Return the (X, Y) coordinate for the center point of the cell that contains the specified text.  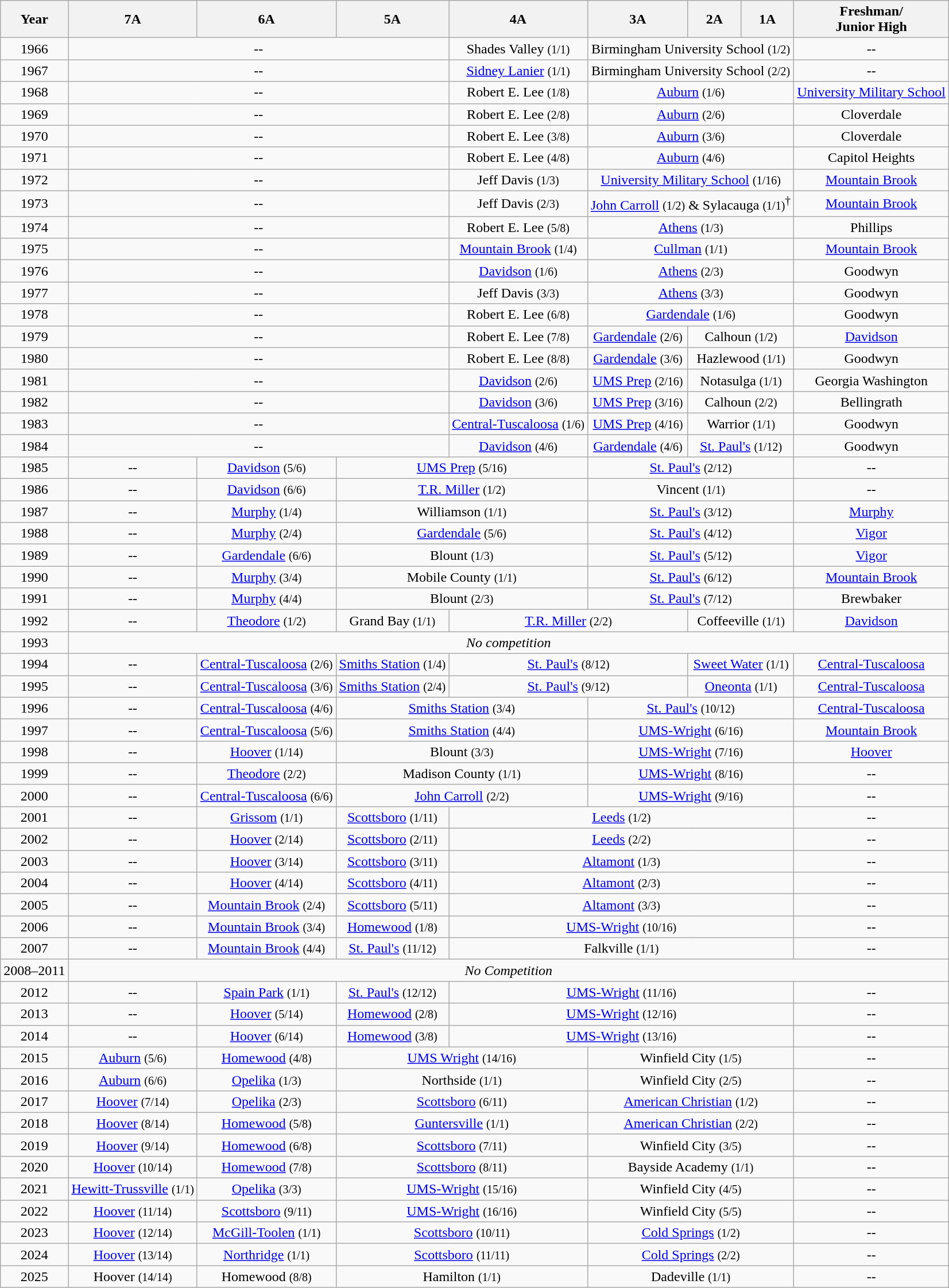
Madison County (1/1) (462, 773)
Scottsboro (1/11) (393, 817)
1995 (34, 686)
Phillips (871, 227)
Robert E. Lee (2/8) (518, 114)
Central-Tuscaloosa (6/6) (266, 795)
Athens (1/3) (690, 227)
Jeff Davis (2/3) (518, 203)
1992 (34, 621)
2023 (34, 1233)
Oneonta (1/1) (741, 686)
2002 (34, 840)
1983 (34, 424)
Sweet Water (1/1) (741, 664)
Robert E. Lee (4/8) (518, 158)
No Competition (509, 970)
Homewood (3/8) (393, 1036)
UMS-Wright (8/16) (690, 773)
1972 (34, 180)
1987 (34, 512)
Davidson (6/6) (266, 490)
Central-Tuscaloosa (5/6) (266, 730)
2025 (34, 1277)
1999 (34, 773)
1994 (34, 664)
St. Paul's (12/12) (393, 992)
2000 (34, 795)
1976 (34, 271)
Altamont (2/3) (621, 883)
1977 (34, 293)
2020 (34, 1167)
Williamson (1/1) (462, 512)
St. Paul's (3/12) (690, 512)
Central-Tuscaloosa (2/6) (266, 664)
Hoover (4/14) (266, 883)
Central-Tuscaloosa (1/6) (518, 424)
St. Paul's (1/12) (741, 446)
Scottsboro (2/11) (393, 840)
Robert E. Lee (6/8) (518, 315)
Blount (1/3) (462, 555)
Gardendale (2/6) (637, 336)
Auburn (3/6) (690, 136)
Hamilton (1/1) (462, 1277)
Birmingham University School (2/2) (690, 71)
2024 (34, 1255)
Hoover (871, 752)
Smiths Station (2/4) (393, 686)
Auburn (4/6) (690, 158)
UMS-Wright (13/16) (621, 1036)
UMS-Wright (10/16) (621, 927)
Scottsboro (7/11) (462, 1145)
Smiths Station (1/4) (393, 664)
Dadeville (1/1) (690, 1277)
Jeff Davis (3/3) (518, 293)
Davidson (4/6) (518, 446)
1971 (34, 158)
T.R. Miller (1/2) (462, 490)
5A (393, 20)
University Military School (871, 92)
St. Paul's (10/12) (690, 708)
Robert E. Lee (3/8) (518, 136)
Smiths Station (4/4) (462, 730)
Athens (3/3) (690, 293)
Hoover (12/14) (133, 1233)
Winfield City (1/5) (690, 1058)
1985 (34, 467)
Davidson (2/6) (518, 380)
Hazlewood (1/1) (741, 358)
Davidson (1/6) (518, 271)
Gardendale (4/6) (637, 446)
Murphy (4/4) (266, 599)
1968 (34, 92)
Murphy (2/4) (266, 533)
Brewbaker (871, 599)
Gardendale (6/6) (266, 555)
Winfield City (3/5) (690, 1145)
St. Paul's (9/12) (568, 686)
St. Paul's (4/12) (690, 533)
Scottsboro (11/11) (462, 1255)
2015 (34, 1058)
Georgia Washington (871, 380)
Winfield City (2/5) (690, 1080)
Bayside Academy (1/1) (690, 1167)
Theodore (2/2) (266, 773)
2022 (34, 1211)
Spain Park (1/1) (266, 992)
Year (34, 20)
American Christian (2/2) (690, 1123)
Mountain Brook (1/4) (518, 249)
Northside (1/1) (462, 1080)
Hoover (1/14) (266, 752)
Vincent (1/1) (690, 490)
UMS Wright (14/16) (462, 1058)
Auburn (1/6) (690, 92)
Scottsboro (4/11) (393, 883)
Gardendale (1/6) (690, 315)
Gardendale (5/6) (462, 533)
Cold Springs (1/2) (690, 1233)
2A (714, 20)
Hoover (8/14) (133, 1123)
Homewood (2/8) (393, 1014)
UMS-Wright (9/16) (690, 795)
St. Paul's (2/12) (690, 467)
St. Paul's (7/12) (690, 599)
Hoover (9/14) (133, 1145)
Guntersville (1/1) (462, 1123)
Hoover (10/14) (133, 1167)
Shades Valley (1/1) (518, 49)
Mobile County (1/1) (462, 577)
2007 (34, 949)
1986 (34, 490)
Auburn (5/6) (133, 1058)
2021 (34, 1189)
Mountain Brook (4/4) (266, 949)
1967 (34, 71)
1974 (34, 227)
Jeff Davis (1/3) (518, 180)
1A (768, 20)
Altamont (3/3) (621, 905)
Winfield City (4/5) (690, 1189)
Gardendale (3/6) (637, 358)
1975 (34, 249)
UMS-Wright (15/16) (462, 1189)
Hoover (14/14) (133, 1277)
St. Paul's (8/12) (568, 664)
1990 (34, 577)
St. Paul's (5/12) (690, 555)
Davidson (5/6) (266, 467)
Auburn (6/6) (133, 1080)
Hoover (5/14) (266, 1014)
2016 (34, 1080)
Smiths Station (3/4) (462, 708)
Calhoun (2/2) (741, 402)
University Military School (1/16) (690, 180)
Hoover (3/14) (266, 861)
St. Paul's (11/12) (393, 949)
St. Paul's (6/12) (690, 577)
2012 (34, 992)
T.R. Miller (2/2) (568, 621)
Grand Bay (1/1) (393, 621)
UMS-Wright (11/16) (621, 992)
Homewood (6/8) (266, 1145)
7A (133, 20)
McGill-Toolen (1/1) (266, 1233)
Robert E. Lee (8/8) (518, 358)
Warrior (1/1) (741, 424)
2018 (34, 1123)
1998 (34, 752)
UMS-Wright (16/16) (462, 1211)
Mountain Brook (3/4) (266, 927)
John Carroll (2/2) (462, 795)
Hoover (11/14) (133, 1211)
1981 (34, 380)
Homewood (4/8) (266, 1058)
2004 (34, 883)
UMS Prep (4/16) (637, 424)
Opelika (3/3) (266, 1189)
Falkville (1/1) (621, 949)
Leeds (2/2) (621, 840)
Hoover (13/14) (133, 1255)
Sidney Lanier (1/1) (518, 71)
Scottsboro (3/11) (393, 861)
Freshman/Junior High (871, 20)
6A (266, 20)
1982 (34, 402)
Auburn (2/6) (690, 114)
Cullman (1/1) (690, 249)
Blount (2/3) (462, 599)
Cold Springs (2/2) (690, 1255)
Robert E. Lee (1/8) (518, 92)
Davidson (3/6) (518, 402)
Robert E. Lee (7/8) (518, 336)
Notasulga (1/1) (741, 380)
1966 (34, 49)
3A (637, 20)
Hoover (7/14) (133, 1101)
2013 (34, 1014)
Opelika (1/3) (266, 1080)
John Carroll (1/2) & Sylacauga (1/1)† (690, 203)
2001 (34, 817)
4A (518, 20)
1969 (34, 114)
1996 (34, 708)
Leeds (1/2) (621, 817)
Grissom (1/1) (266, 817)
Mountain Brook (2/4) (266, 905)
American Christian (1/2) (690, 1101)
Homewood (1/8) (393, 927)
2006 (34, 927)
Opelika (2/3) (266, 1101)
1991 (34, 599)
1988 (34, 533)
Scottsboro (8/11) (462, 1167)
Homewood (8/8) (266, 1277)
2017 (34, 1101)
1984 (34, 446)
UMS-Wright (6/16) (690, 730)
1993 (34, 643)
1980 (34, 358)
Hoover (6/14) (266, 1036)
Murphy (3/4) (266, 577)
1978 (34, 315)
Murphy (1/4) (266, 512)
UMS Prep (3/16) (637, 402)
Theodore (1/2) (266, 621)
Altamont (1/3) (621, 861)
Capitol Heights (871, 158)
UMS-Wright (12/16) (621, 1014)
2019 (34, 1145)
1989 (34, 555)
2014 (34, 1036)
Winfield City (5/5) (690, 1211)
Calhoun (1/2) (741, 336)
1970 (34, 136)
Hoover (2/14) (266, 840)
Birmingham University School (1/2) (690, 49)
2003 (34, 861)
Robert E. Lee (5/8) (518, 227)
UMS Prep (5/16) (462, 467)
Scottsboro (9/11) (266, 1211)
Hewitt-Trussville (1/1) (133, 1189)
Homewood (5/8) (266, 1123)
Murphy (871, 512)
Scottsboro (6/11) (462, 1101)
1973 (34, 203)
Coffeeville (1/1) (741, 621)
Scottsboro (10/11) (462, 1233)
Northridge (1/1) (266, 1255)
2005 (34, 905)
2008–2011 (34, 970)
Bellingrath (871, 402)
Central-Tuscaloosa (3/6) (266, 686)
Athens (2/3) (690, 271)
1997 (34, 730)
Homewood (7/8) (266, 1167)
Scottsboro (5/11) (393, 905)
UMS-Wright (7/16) (690, 752)
1979 (34, 336)
Central-Tuscaloosa (4/6) (266, 708)
UMS Prep (2/16) (637, 380)
Blount (3/3) (462, 752)
No competition (509, 643)
